From the cell containing the given text, extract its center point as [X, Y] coordinate. 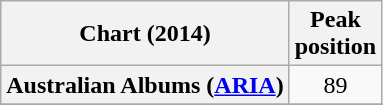
89 [335, 85]
Peakposition [335, 34]
Chart (2014) [145, 34]
Australian Albums (ARIA) [145, 85]
